Provide the [x, y] coordinate of the cell's center where the given text is located.  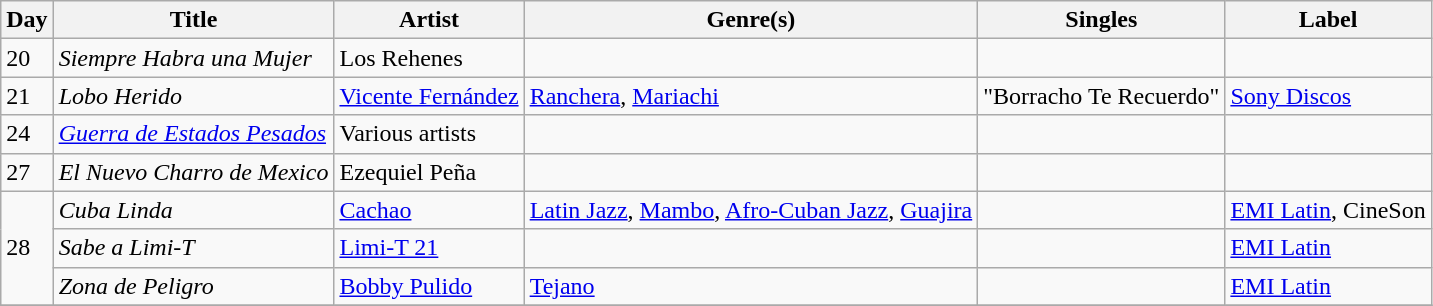
Bobby Pulido [429, 286]
El Nuevo Charro de Mexico [194, 172]
Zona de Peligro [194, 286]
Limi-T 21 [429, 248]
Label [1328, 20]
Cachao [429, 210]
Latin Jazz, Mambo, Afro-Cuban Jazz, Guajira [751, 210]
Guerra de Estados Pesados [194, 134]
Day [27, 20]
24 [27, 134]
27 [27, 172]
EMI Latin, CineSon [1328, 210]
Various artists [429, 134]
Artist [429, 20]
21 [27, 96]
Siempre Habra una Mujer [194, 58]
Lobo Herido [194, 96]
Cuba Linda [194, 210]
"Borracho Te Recuerdo" [1102, 96]
Ranchera, Mariachi [751, 96]
Genre(s) [751, 20]
Vicente Fernández [429, 96]
Title [194, 20]
Tejano [751, 286]
Los Rehenes [429, 58]
20 [27, 58]
28 [27, 248]
Sony Discos [1328, 96]
Ezequiel Peña [429, 172]
Singles [1102, 20]
Sabe a Limi-T [194, 248]
